Return (X, Y) of the center of cell containing provided text 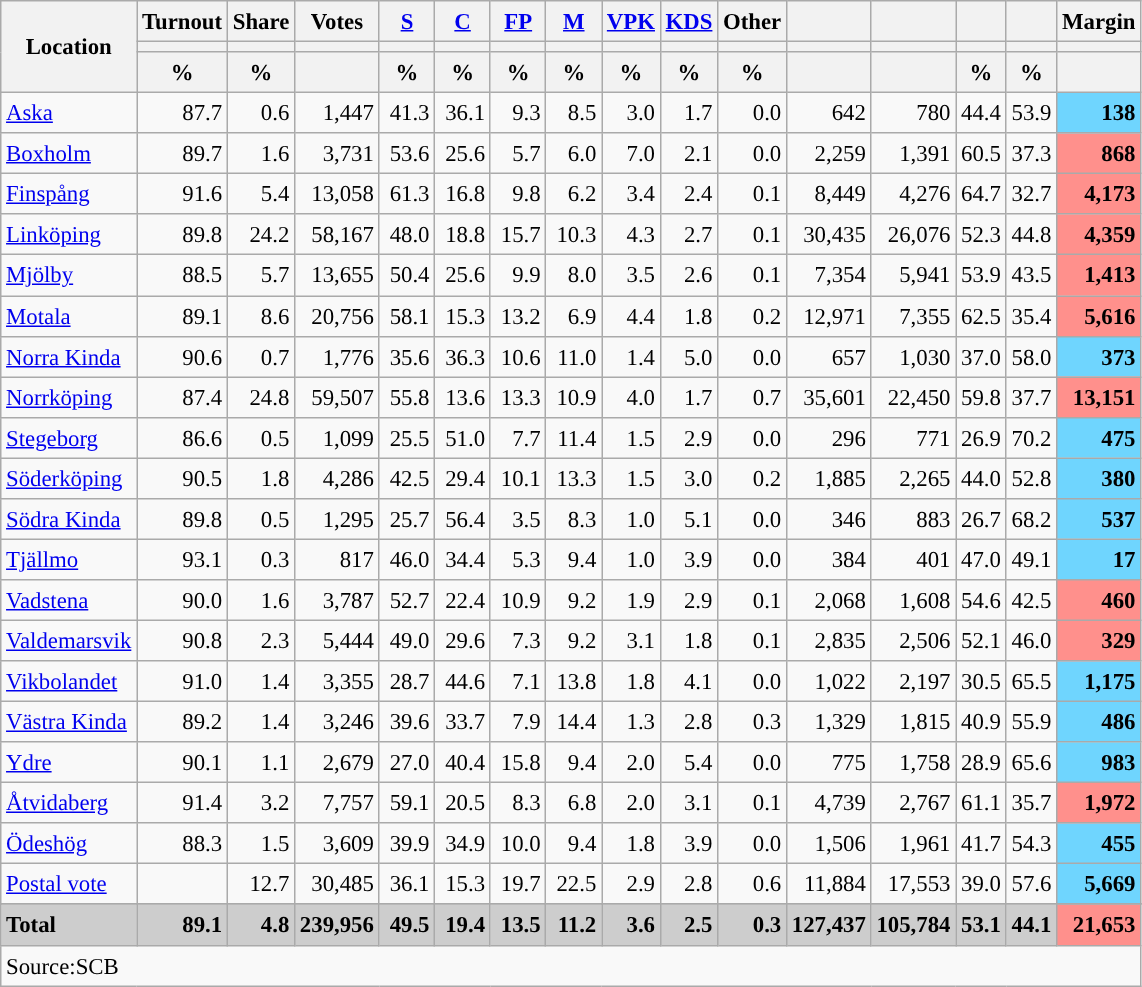
28.9 (981, 762)
37.7 (1031, 398)
10.0 (518, 844)
91.0 (182, 682)
51.0 (463, 438)
384 (830, 560)
Votes (338, 22)
1,447 (338, 114)
14.4 (574, 722)
35.4 (1031, 316)
M (574, 22)
7.7 (518, 438)
44.6 (463, 682)
1,329 (830, 722)
2.4 (688, 194)
91.4 (182, 804)
3,246 (338, 722)
486 (1099, 722)
57.6 (1031, 884)
771 (914, 438)
5,444 (338, 640)
52.7 (407, 600)
Vikbolandet (69, 682)
13.8 (574, 682)
44.0 (981, 478)
10.6 (518, 356)
Source:SCB (571, 966)
87.4 (182, 398)
2,679 (338, 762)
30,435 (830, 234)
25.5 (407, 438)
40.9 (981, 722)
43.5 (1031, 276)
Ödeshög (69, 844)
13.5 (518, 926)
5.1 (688, 520)
296 (830, 438)
61.3 (407, 194)
41.3 (407, 114)
65.6 (1031, 762)
Turnout (182, 22)
3.6 (632, 926)
Söderköping (69, 478)
36.3 (463, 356)
537 (1099, 520)
1,961 (914, 844)
657 (830, 356)
346 (830, 520)
70.2 (1031, 438)
3.4 (632, 194)
105,784 (914, 926)
90.1 (182, 762)
37.0 (981, 356)
22.5 (574, 884)
55.9 (1031, 722)
Aska (69, 114)
6.2 (574, 194)
Motala (69, 316)
1,776 (338, 356)
56.4 (463, 520)
26.9 (981, 438)
3,787 (338, 600)
2.7 (688, 234)
4,359 (1099, 234)
61.1 (981, 804)
93.1 (182, 560)
Åtvidaberg (69, 804)
13,151 (1099, 398)
86.6 (182, 438)
5,941 (914, 276)
60.5 (981, 154)
1.9 (632, 600)
1,972 (1099, 804)
89.2 (182, 722)
29.6 (463, 640)
5,669 (1099, 884)
49.5 (407, 926)
5,616 (1099, 316)
127,437 (830, 926)
49.0 (407, 640)
Stegeborg (69, 438)
642 (830, 114)
VPK (632, 22)
25.7 (407, 520)
1,885 (830, 478)
87.7 (182, 114)
7.0 (632, 154)
4.4 (632, 316)
15.8 (518, 762)
64.7 (981, 194)
775 (830, 762)
20,756 (338, 316)
35.7 (1031, 804)
8.6 (260, 316)
9.8 (518, 194)
239,956 (338, 926)
21,653 (1099, 926)
8.5 (574, 114)
28.7 (407, 682)
1,506 (830, 844)
52.8 (1031, 478)
19.4 (463, 926)
1,815 (914, 722)
91.6 (182, 194)
44.8 (1031, 234)
Vadstena (69, 600)
34.4 (463, 560)
5.0 (688, 356)
6.0 (574, 154)
88.5 (182, 276)
53.6 (407, 154)
2,259 (830, 154)
Share (260, 22)
1.3 (632, 722)
39.0 (981, 884)
47.0 (981, 560)
9.3 (518, 114)
4,173 (1099, 194)
16.8 (463, 194)
39.9 (407, 844)
12,971 (830, 316)
2.1 (688, 154)
89.7 (182, 154)
2.3 (260, 640)
3.2 (260, 804)
C (463, 22)
7,355 (914, 316)
4,286 (338, 478)
62.5 (981, 316)
33.7 (463, 722)
59.8 (981, 398)
29.4 (463, 478)
90.6 (182, 356)
S (407, 22)
Boxholm (69, 154)
8.0 (574, 276)
39.6 (407, 722)
7,354 (830, 276)
Margin (1099, 22)
49.1 (1031, 560)
17,553 (914, 884)
1,391 (914, 154)
34.9 (463, 844)
35,601 (830, 398)
Finspång (69, 194)
13.2 (518, 316)
54.6 (981, 600)
13,655 (338, 276)
983 (1099, 762)
48.0 (407, 234)
59,507 (338, 398)
4,739 (830, 804)
11.2 (574, 926)
2.5 (688, 926)
7.9 (518, 722)
Linköping (69, 234)
Västra Kinda (69, 722)
Total (69, 926)
373 (1099, 356)
2.6 (688, 276)
3,609 (338, 844)
6.8 (574, 804)
Södra Kinda (69, 520)
Other (752, 22)
7.1 (518, 682)
2,265 (914, 478)
1,758 (914, 762)
17 (1099, 560)
475 (1099, 438)
30,485 (338, 884)
19.7 (518, 884)
883 (914, 520)
1,099 (338, 438)
50.4 (407, 276)
58.1 (407, 316)
58.0 (1031, 356)
KDS (688, 22)
18.8 (463, 234)
401 (914, 560)
15.7 (518, 234)
1,413 (1099, 276)
11,884 (830, 884)
460 (1099, 600)
35.6 (407, 356)
13,058 (338, 194)
Norrköping (69, 398)
8,449 (830, 194)
7,757 (338, 804)
3,355 (338, 682)
1,022 (830, 682)
52.1 (981, 640)
52.3 (981, 234)
37.3 (1031, 154)
2,197 (914, 682)
Location (69, 47)
44.1 (1031, 926)
380 (1099, 478)
22.4 (463, 600)
1,175 (1099, 682)
Valdemarsvik (69, 640)
90.8 (182, 640)
4.1 (688, 682)
10.3 (574, 234)
Tjällmo (69, 560)
24.2 (260, 234)
22,450 (914, 398)
11.4 (574, 438)
32.7 (1031, 194)
4.3 (632, 234)
780 (914, 114)
26,076 (914, 234)
55.8 (407, 398)
88.3 (182, 844)
Postal vote (69, 884)
58,167 (338, 234)
30.5 (981, 682)
13.6 (463, 398)
5.3 (518, 560)
2,835 (830, 640)
6.9 (574, 316)
11.0 (574, 356)
4.0 (632, 398)
2,506 (914, 640)
7.3 (518, 640)
329 (1099, 640)
455 (1099, 844)
3,731 (338, 154)
10.1 (518, 478)
4.8 (260, 926)
1,608 (914, 600)
12.7 (260, 884)
Norra Kinda (69, 356)
90.0 (182, 600)
53.1 (981, 926)
44.4 (981, 114)
65.5 (1031, 682)
FP (518, 22)
20.5 (463, 804)
54.3 (1031, 844)
68.2 (1031, 520)
138 (1099, 114)
868 (1099, 154)
1.1 (260, 762)
2,068 (830, 600)
1,030 (914, 356)
1,295 (338, 520)
Mjölby (69, 276)
2,767 (914, 804)
40.4 (463, 762)
4,276 (914, 194)
59.1 (407, 804)
817 (338, 560)
26.7 (981, 520)
41.7 (981, 844)
9.9 (518, 276)
27.0 (407, 762)
24.8 (260, 398)
Ydre (69, 762)
90.5 (182, 478)
